For the text-containing cell, return its midpoint in [x, y] coordinate format. 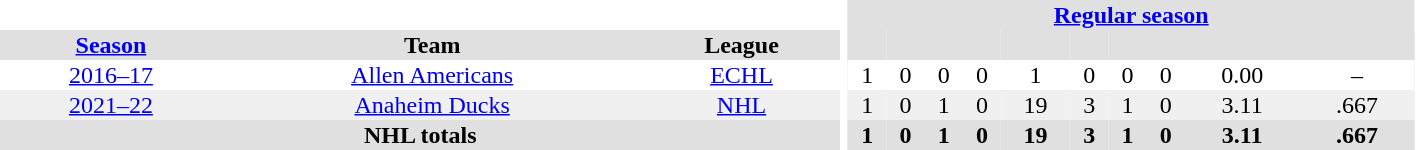
Anaheim Ducks [432, 105]
NHL [741, 105]
2021–22 [111, 105]
0.00 [1242, 75]
NHL totals [420, 135]
League [741, 45]
ECHL [741, 75]
2016–17 [111, 75]
Allen Americans [432, 75]
– [1358, 75]
Season [111, 45]
Regular season [1131, 15]
Team [432, 45]
